Output the [X, Y] coordinate of the center of the cell containing the given text.  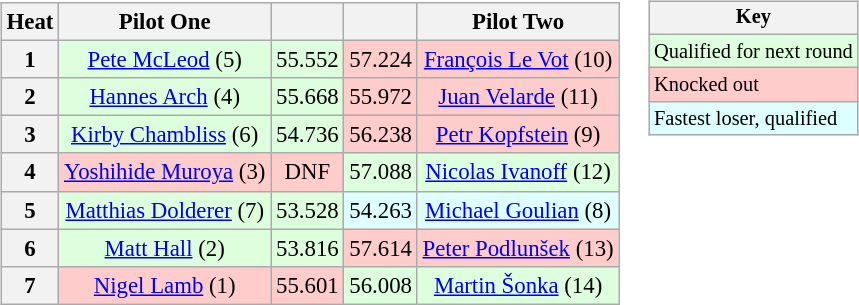
2 [30, 97]
3 [30, 135]
Matt Hall (2) [165, 248]
Martin Šonka (14) [518, 285]
53.816 [308, 248]
7 [30, 285]
55.601 [308, 285]
Heat [30, 22]
57.224 [380, 60]
1 [30, 60]
François Le Vot (10) [518, 60]
5 [30, 210]
57.614 [380, 248]
Kirby Chambliss (6) [165, 135]
55.972 [380, 97]
Nicolas Ivanoff (12) [518, 172]
Fastest loser, qualified [753, 119]
Pete McLeod (5) [165, 60]
56.238 [380, 135]
55.668 [308, 97]
Peter Podlunšek (13) [518, 248]
Key [753, 18]
Pilot Two [518, 22]
6 [30, 248]
Pilot One [165, 22]
56.008 [380, 285]
53.528 [308, 210]
54.263 [380, 210]
Qualified for next round [753, 51]
Petr Kopfstein (9) [518, 135]
Michael Goulian (8) [518, 210]
57.088 [380, 172]
DNF [308, 172]
4 [30, 172]
Hannes Arch (4) [165, 97]
Juan Velarde (11) [518, 97]
Matthias Dolderer (7) [165, 210]
Knocked out [753, 85]
Yoshihide Muroya (3) [165, 172]
54.736 [308, 135]
55.552 [308, 60]
Nigel Lamb (1) [165, 285]
